Pinpoint the cell where the given text exists, returning its [X, Y] midpoint coordinate. 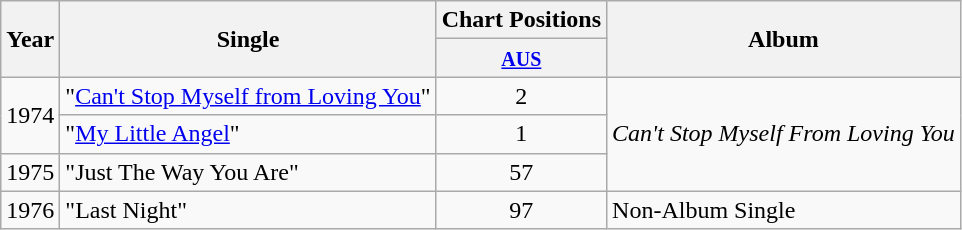
"Last Night" [248, 210]
Non-Album Single [784, 210]
1975 [30, 172]
"My Little Angel" [248, 134]
97 [521, 210]
57 [521, 172]
1976 [30, 210]
1 [521, 134]
Can't Stop Myself From Loving You [784, 134]
Year [30, 39]
1974 [30, 115]
"Just The Way You Are" [248, 172]
AUS [521, 58]
Album [784, 39]
2 [521, 96]
Chart Positions [521, 20]
"Can't Stop Myself from Loving You" [248, 96]
Single [248, 39]
